From the cell containing the given text, extract its center point as [x, y] coordinate. 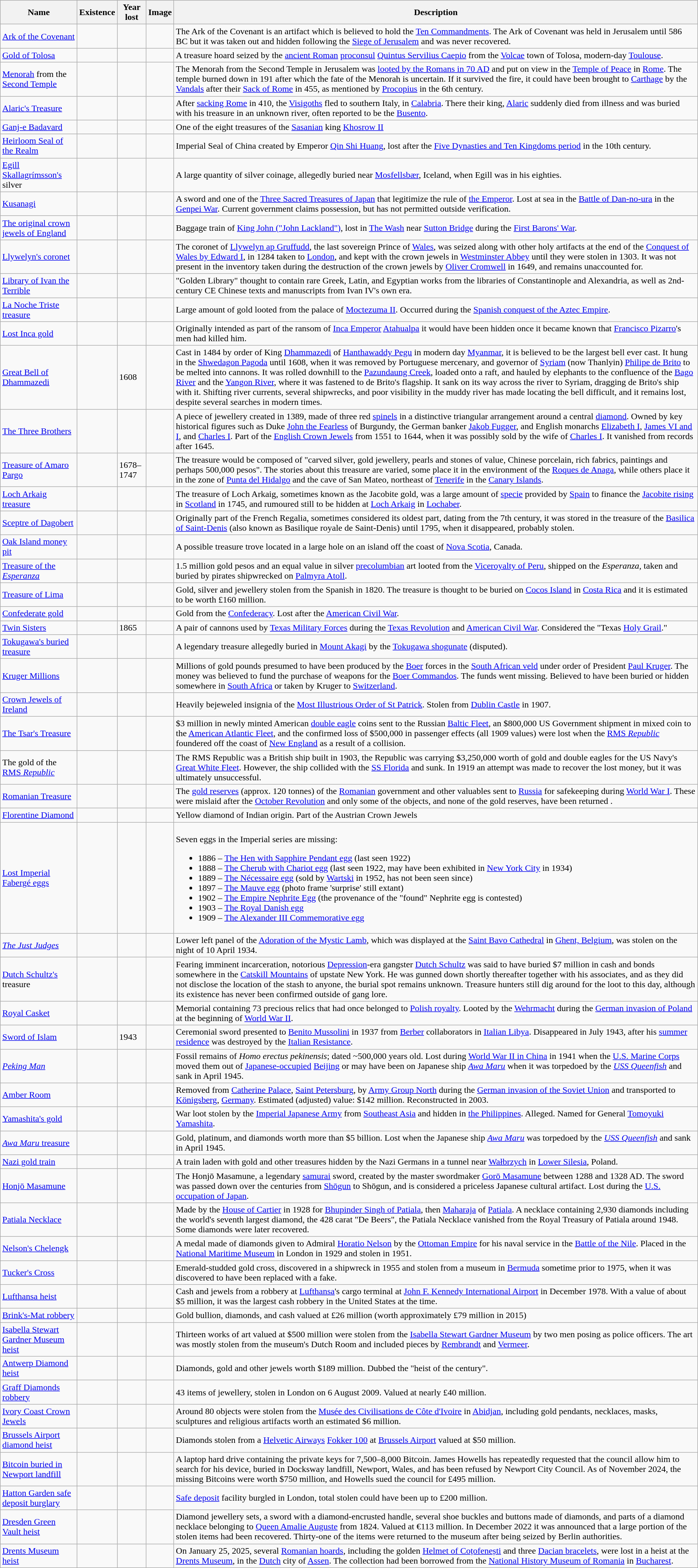
Lost Inca gold [39, 333]
The original crown jewels of England [39, 227]
Name [39, 13]
Description [436, 13]
Dutch Schultz's treasure [39, 979]
Year lost [132, 13]
Nelson's Chelengk [39, 1249]
A treasure hoard seized by the ancient Roman proconsul Quintus Servilius Caepio from the Volcae town of Tolosa, modern-day Toulouse. [436, 55]
Diamonds stolen from a Helvetic Airways Fokker 100 at Brussels Airport valued at $50 million. [436, 1440]
The Three Brothers [39, 431]
Royal Casket [39, 1013]
Confederate gold [39, 614]
A train laden with gold and other treasures hidden by the Nazi Germans in a tunnel near Wałbrzych in Lower Silesia, Poland. [436, 1162]
A legendary treasure allegedly buried in Mount Akagi by the Tokugawa shogunate (disputed). [436, 646]
The Just Judges [39, 945]
Patiala Necklace [39, 1219]
Yellow diamond of Indian origin. Part of the Austrian Crown Jewels [436, 815]
Amber Room [39, 1095]
Peking Man [39, 1066]
Romanian Treasure [39, 797]
A large quantity of silver coinage, allegedly buried near Mosfellsbær, Iceland, when Egill was in his eighties. [436, 175]
La Noche Triste treasure [39, 309]
Brink's-Mat robbery [39, 1316]
Drents Museum heist [39, 1555]
Hatton Garden safe deposit burglary [39, 1498]
Lost Imperial Fabergé eggs [39, 878]
One of the eight treasures of the Sasanian king Khosrow II [436, 127]
Gold from the Confederacy. Lost after the American Civil War. [436, 614]
Heirloom Seal of the Realm [39, 146]
Honjō Masamune [39, 1186]
Baggage train of King John ("John Lackland"), lost in The Wash near Sutton Bridge during the First Barons' War. [436, 227]
Library of Ivan the Terrible [39, 286]
Antwerp Diamond heist [39, 1369]
Treasure of Amaro Pargo [39, 470]
Ganj-e Badavard [39, 127]
Tokugawa's buried treasure [39, 646]
The gold of the RMS Republic [39, 767]
Treasure of the Esperanza [39, 571]
The Tsar's Treasure [39, 733]
1865 [132, 628]
Yamashita's gold [39, 1119]
Gold bullion, diamonds, and cash valued at £26 million (worth approximately £79 million in 2015) [436, 1316]
43 items of jewellery, stolen in London on 6 August 2009. Valued at nearly £40 million. [436, 1392]
Ark of the Covenant [39, 36]
Diamonds, gold and other jewels worth $189 million. Dubbed the "heist of the century". [436, 1369]
Ivory Coast Crown Jewels [39, 1416]
Kruger Millions [39, 675]
Large amount of gold looted from the palace of Moctezuma II. Occurred during the Spanish conquest of the Aztec Empire. [436, 309]
Florentine Diamond [39, 815]
Brussels Airport diamond heist [39, 1440]
Imperial Seal of China created by Emperor Qin Shi Huang, lost after the Five Dynasties and Ten Kingdoms period in the 10th century. [436, 146]
Dresden Green Vault heist [39, 1527]
War loot stolen by the Imperial Japanese Army from Southeast Asia and hidden in the Philippines. Alleged. Named for General Tomoyuki Yamashita. [436, 1119]
Egill Skallagrímsson's silver [39, 175]
Llywelyn's coronet [39, 257]
Heavily bejeweled insignia of the Most Illustrious Order of St Patrick. Stolen from Dublin Castle in 1907. [436, 704]
A pair of cannons used by Texas Military Forces during the Texas Revolution and American Civil War. Considered the "Texas Holy Grail." [436, 628]
1608 [132, 378]
Sceptre of Dagobert [39, 523]
Treasure of Lima [39, 595]
Lufthansa heist [39, 1296]
Twin Sisters [39, 628]
Image [160, 13]
Existence [97, 13]
A possible treasure trove located in a large hole on an island off the coast of Nova Scotia, Canada. [436, 547]
Kusanagi [39, 204]
Safe deposit facility burgled in London, total stolen could have been up to £200 million. [436, 1498]
Bitcoin buried in Newport landfill [39, 1469]
Isabella Stewart Gardner Museum heist [39, 1339]
Tucker's Cross [39, 1272]
Crown Jewels of Ireland [39, 704]
Sword of Islam [39, 1037]
Awa Maru treasure [39, 1143]
Loch Arkaig treasure [39, 499]
1678–1747 [132, 470]
Gold of Tolosa [39, 55]
1943 [132, 1037]
Alaric's Treasure [39, 108]
Nazi gold train [39, 1162]
Graff Diamonds robbery [39, 1392]
Oak Island money pit [39, 547]
Great Bell of Dhammazedi [39, 378]
Menorah from the Second Temple [39, 79]
